Output the (X, Y) coordinate of the center of the cell containing the given text.  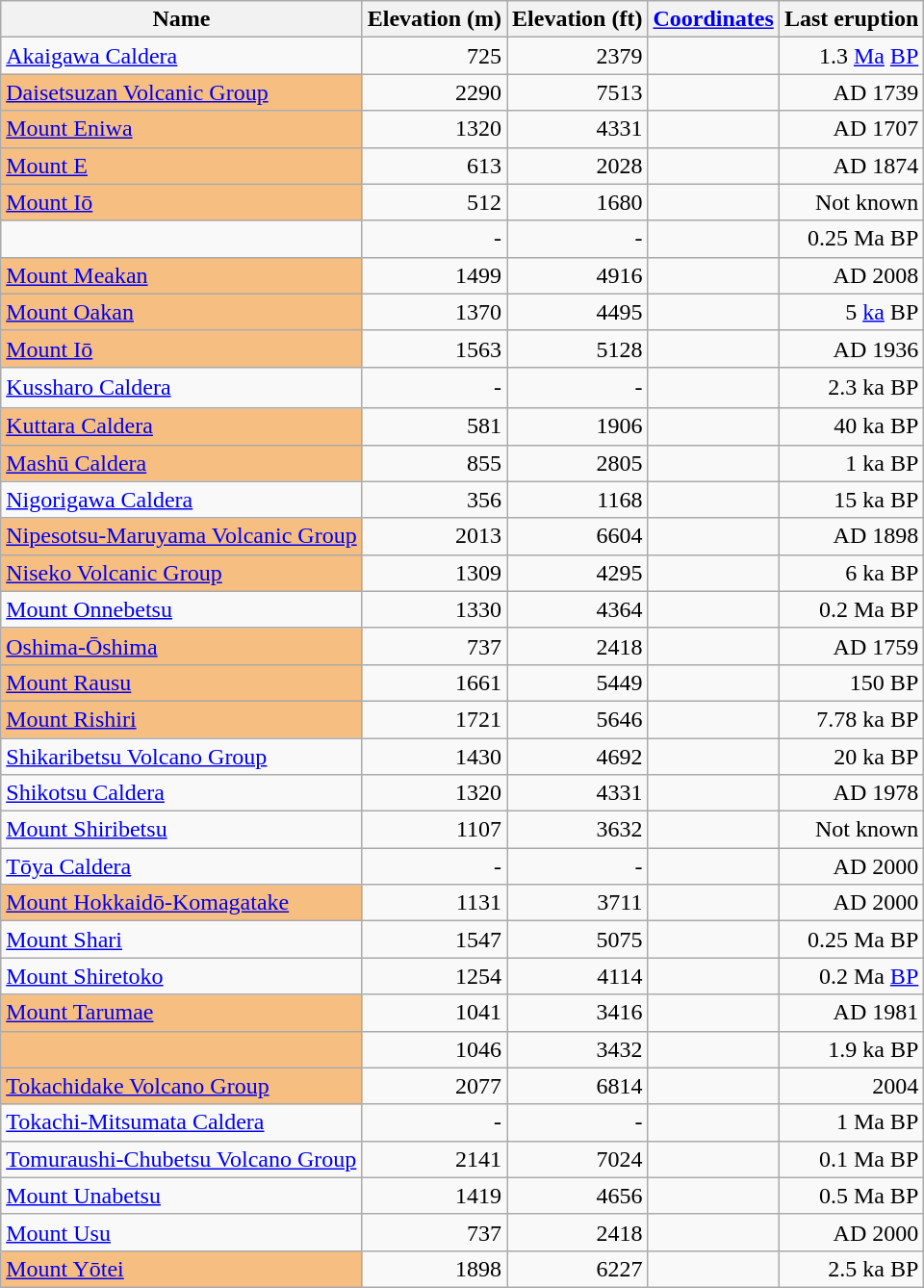
1330 (434, 609)
2290 (434, 92)
2004 (851, 1086)
Mount Rishiri (181, 719)
5 ka BP (851, 312)
1370 (434, 312)
150 BP (851, 683)
356 (434, 500)
Nipesotsu-Maruyama Volcanic Group (181, 536)
4656 (577, 1196)
0.1 Ma BP (851, 1159)
5449 (577, 683)
1419 (434, 1196)
Mount Onnebetsu (181, 609)
2013 (434, 536)
Mount Shari (181, 940)
Mount Unabetsu (181, 1196)
855 (434, 463)
1661 (434, 683)
1046 (434, 1049)
1721 (434, 719)
Tokachi-Mitsumata Caldera (181, 1122)
Nigorigawa Caldera (181, 500)
AD 1739 (851, 92)
3711 (577, 903)
3432 (577, 1049)
1547 (434, 940)
Tomuraushi-Chubetsu Volcano Group (181, 1159)
Kussharo Caldera (181, 387)
4114 (577, 976)
1499 (434, 275)
Niseko Volcanic Group (181, 573)
1 Ma BP (851, 1122)
Name (181, 19)
725 (434, 56)
1254 (434, 976)
Last eruption (851, 19)
2028 (577, 166)
2077 (434, 1086)
Mount Eniwa (181, 129)
Mashū Caldera (181, 463)
Elevation (ft) (577, 19)
1107 (434, 830)
1 ka BP (851, 463)
Mount Oakan (181, 312)
40 ka BP (851, 426)
5128 (577, 348)
7513 (577, 92)
Kuttara Caldera (181, 426)
1563 (434, 348)
4916 (577, 275)
20 ka BP (851, 756)
2805 (577, 463)
Mount Yōtei (181, 1269)
AD 1898 (851, 536)
Mount Shiretoko (181, 976)
AD 1978 (851, 793)
AD 1936 (851, 348)
Shikotsu Caldera (181, 793)
5075 (577, 940)
Mount E (181, 166)
1898 (434, 1269)
3416 (577, 1013)
4495 (577, 312)
1.3 Ma BP (851, 56)
2379 (577, 56)
Mount Hokkaidō-Komagatake (181, 903)
Tokachidake Volcano Group (181, 1086)
1041 (434, 1013)
7024 (577, 1159)
1131 (434, 903)
5646 (577, 719)
Mount Rausu (181, 683)
Coordinates (713, 19)
Tōya Caldera (181, 866)
Mount Shiribetsu (181, 830)
AD 1981 (851, 1013)
1309 (434, 573)
Oshima-Ōshima (181, 646)
Mount Tarumae (181, 1013)
Akaigawa Caldera (181, 56)
AD 1874 (851, 166)
4692 (577, 756)
3632 (577, 830)
512 (434, 202)
Mount Usu (181, 1232)
1430 (434, 756)
1906 (577, 426)
Mount Meakan (181, 275)
2141 (434, 1159)
15 ka BP (851, 500)
6227 (577, 1269)
AD 1707 (851, 129)
7.78 ka BP (851, 719)
Shikaribetsu Volcano Group (181, 756)
Elevation (m) (434, 19)
6 ka BP (851, 573)
1.9 ka BP (851, 1049)
613 (434, 166)
581 (434, 426)
2.5 ka BP (851, 1269)
AD 1759 (851, 646)
6814 (577, 1086)
2.3 ka BP (851, 387)
0.5 Ma BP (851, 1196)
6604 (577, 536)
AD 2008 (851, 275)
1680 (577, 202)
4295 (577, 573)
1168 (577, 500)
Daisetsuzan Volcanic Group (181, 92)
4364 (577, 609)
